Provide the [x, y] coordinate of the cell's center where the given text is located.  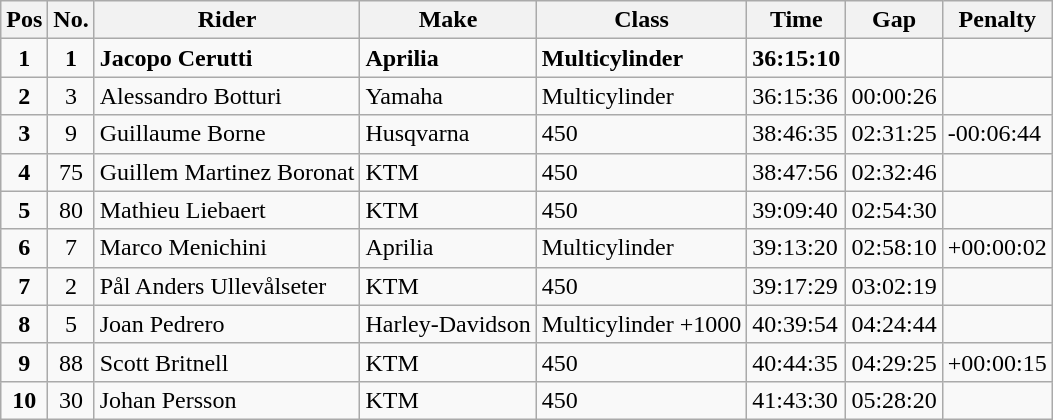
Guillaume Borne [227, 134]
No. [71, 20]
40:39:54 [796, 324]
8 [24, 324]
Make [448, 20]
00:00:26 [894, 96]
6 [24, 248]
Joan Pedrero [227, 324]
04:24:44 [894, 324]
Multicylinder +1000 [642, 324]
39:09:40 [796, 210]
Gap [894, 20]
40:44:35 [796, 362]
75 [71, 172]
04:29:25 [894, 362]
39:17:29 [796, 286]
-00:06:44 [997, 134]
Husqvarna [448, 134]
02:32:46 [894, 172]
Mathieu Liebaert [227, 210]
36:15:10 [796, 58]
41:43:30 [796, 400]
Yamaha [448, 96]
+00:00:02 [997, 248]
Pos [24, 20]
30 [71, 400]
02:31:25 [894, 134]
Marco Menichini [227, 248]
03:02:19 [894, 286]
05:28:20 [894, 400]
Rider [227, 20]
Harley-Davidson [448, 324]
38:47:56 [796, 172]
+00:00:15 [997, 362]
02:54:30 [894, 210]
36:15:36 [796, 96]
Class [642, 20]
Penalty [997, 20]
Pål Anders Ullevålseter [227, 286]
38:46:35 [796, 134]
39:13:20 [796, 248]
Time [796, 20]
Scott Britnell [227, 362]
Alessandro Botturi [227, 96]
Guillem Martinez Boronat [227, 172]
Johan Persson [227, 400]
Jacopo Cerutti [227, 58]
88 [71, 362]
02:58:10 [894, 248]
4 [24, 172]
10 [24, 400]
80 [71, 210]
